Return (X, Y) of the center of cell containing provided text 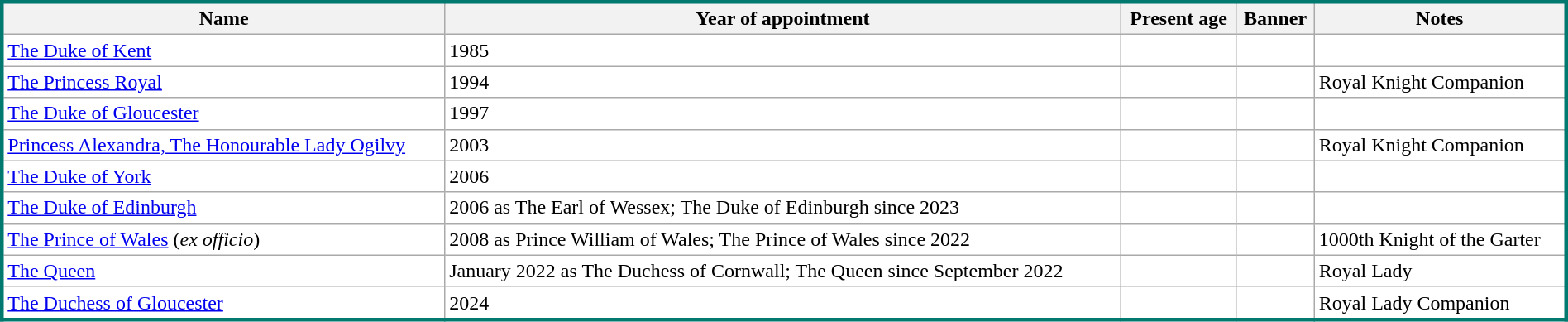
1985 (783, 50)
The Duchess of Gloucester (223, 303)
2003 (783, 145)
January 2022 as The Duchess of Cornwall; The Queen since September 2022 (783, 271)
The Duke of Edinburgh (223, 208)
Name (223, 18)
1000th Knight of the Garter (1440, 239)
1994 (783, 82)
The Queen (223, 271)
Present age (1178, 18)
Princess Alexandra, The Honourable Lady Ogilvy (223, 145)
2024 (783, 303)
Royal Lady (1440, 271)
Royal Lady Companion (1440, 303)
Notes (1440, 18)
1997 (783, 113)
The Princess Royal (223, 82)
Year of appointment (783, 18)
The Duke of Gloucester (223, 113)
Banner (1275, 18)
2006 as The Earl of Wessex; The Duke of Edinburgh since 2023 (783, 208)
2006 (783, 176)
2008 as Prince William of Wales; The Prince of Wales since 2022 (783, 239)
The Prince of Wales (ex officio) (223, 239)
The Duke of Kent (223, 50)
The Duke of York (223, 176)
